Pinpoint the cell where the given text exists, returning its [X, Y] midpoint coordinate. 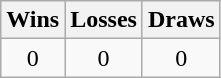
Draws [181, 20]
Wins [33, 20]
Losses [104, 20]
